Return (x, y) of the center of cell containing provided text 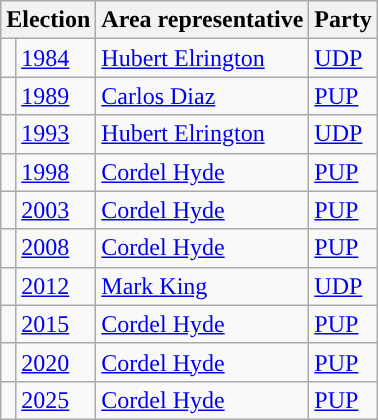
2012 (56, 286)
Area representative (202, 20)
1998 (56, 172)
1993 (56, 134)
2008 (56, 248)
Carlos Diaz (202, 96)
2003 (56, 210)
Party (343, 20)
Mark King (202, 286)
1984 (56, 58)
1989 (56, 96)
2015 (56, 324)
2025 (56, 400)
Election (48, 20)
2020 (56, 362)
